For the text-containing cell, return its midpoint in (x, y) coordinate format. 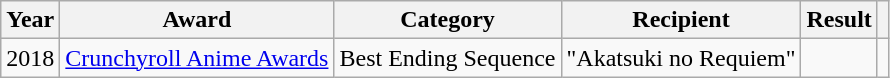
Category (448, 20)
Recipient (681, 20)
Award (197, 20)
Crunchyroll Anime Awards (197, 58)
2018 (30, 58)
"Akatsuki no Requiem" (681, 58)
Result (839, 20)
Best Ending Sequence (448, 58)
Year (30, 20)
